Capture the cell that displays the provided text and extract its (X, Y) central coordinate. 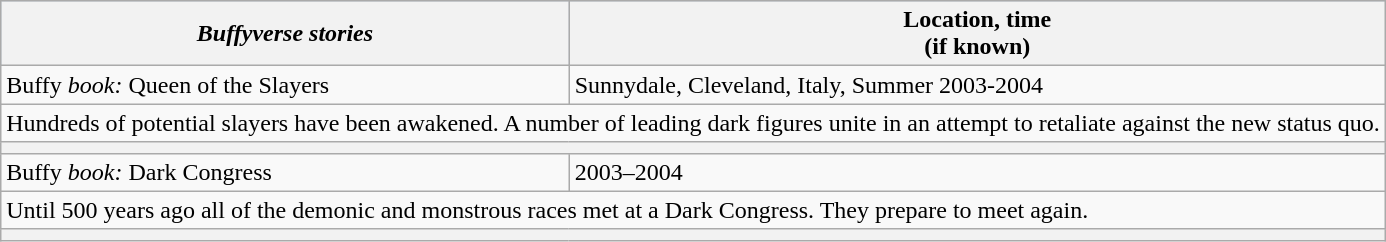
Hundreds of potential slayers have been awakened. A number of leading dark figures unite in an attempt to retaliate against the new status quo. (694, 123)
Until 500 years ago all of the demonic and monstrous races met at a Dark Congress. They prepare to meet again. (694, 210)
Buffy book: Dark Congress (285, 172)
Location, time (if known) (977, 34)
2003–2004 (977, 172)
Buffy book: Queen of the Slayers (285, 85)
Sunnydale, Cleveland, Italy, Summer 2003-2004 (977, 85)
Buffyverse stories (285, 34)
